For the text-containing cell, return its midpoint in [x, y] coordinate format. 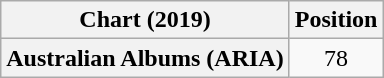
78 [336, 58]
Position [336, 20]
Chart (2019) [145, 20]
Australian Albums (ARIA) [145, 58]
